Find where the given text appears and provide that cell's center as [X, Y] coordinate. 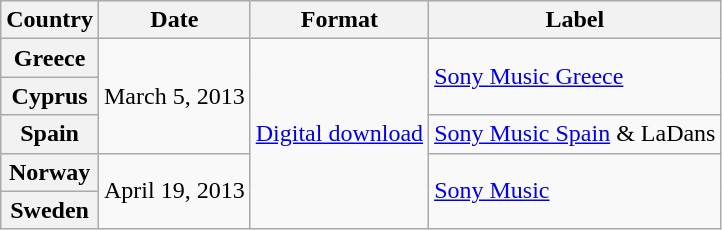
Date [174, 20]
Country [50, 20]
Sony Music [575, 191]
Format [339, 20]
Digital download [339, 134]
Sweden [50, 210]
Label [575, 20]
Sony Music Spain & LaDans [575, 134]
Greece [50, 58]
Cyprus [50, 96]
Spain [50, 134]
Norway [50, 172]
Sony Music Greece [575, 77]
April 19, 2013 [174, 191]
March 5, 2013 [174, 96]
